Detect which cell encompasses the target text, then output its [X, Y] center coordinate. 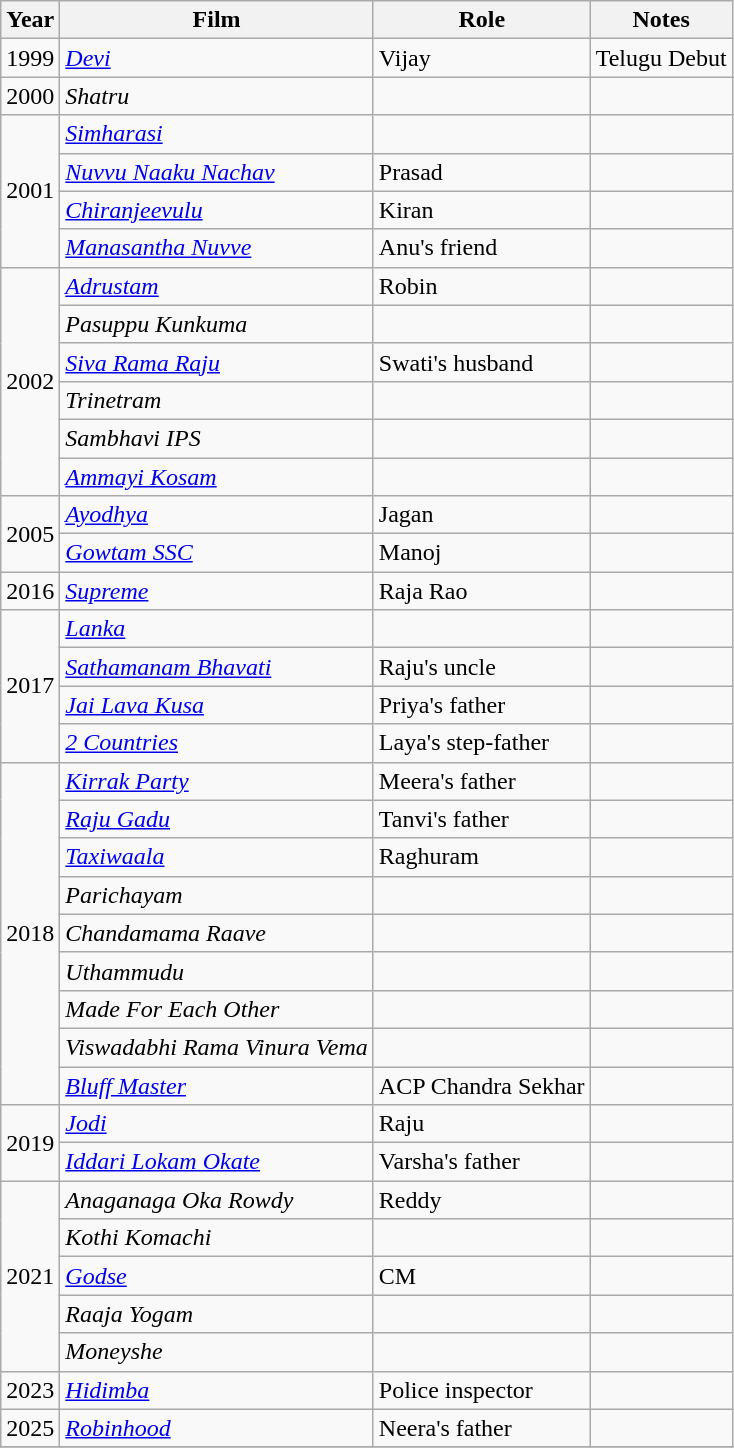
Uthammudu [217, 971]
2000 [30, 96]
2005 [30, 534]
Simharasi [217, 134]
Adrustam [217, 286]
Laya's step-father [482, 743]
Raaja Yogam [217, 1314]
Jai Lava Kusa [217, 705]
Telugu Debut [661, 58]
Siva Rama Raju [217, 362]
Hidimba [217, 1390]
2001 [30, 191]
Lanka [217, 629]
1999 [30, 58]
Ayodhya [217, 515]
Neera's father [482, 1428]
Gowtam SSC [217, 553]
Prasad [482, 172]
Taxiwaala [217, 857]
Shatru [217, 96]
Film [217, 20]
Swati's husband [482, 362]
Chiranjeevulu [217, 210]
Trinetram [217, 400]
Priya's father [482, 705]
Chandamama Raave [217, 933]
Robin [482, 286]
2018 [30, 934]
Ammayi Kosam [217, 477]
Raghuram [482, 857]
ACP Chandra Sekhar [482, 1085]
Raju Gadu [217, 819]
CM [482, 1276]
Kirrak Party [217, 781]
Godse [217, 1276]
Made For Each Other [217, 1009]
Raju's uncle [482, 667]
Jagan [482, 515]
2002 [30, 381]
Sathamanam Bhavati [217, 667]
Supreme [217, 591]
Reddy [482, 1200]
Parichayam [217, 895]
2019 [30, 1143]
Raju [482, 1124]
Iddari Lokam Okate [217, 1162]
Devi [217, 58]
Raja Rao [482, 591]
Role [482, 20]
Anu's friend [482, 248]
2023 [30, 1390]
2025 [30, 1428]
Anaganaga Oka Rowdy [217, 1200]
2 Countries [217, 743]
Notes [661, 20]
Tanvi's father [482, 819]
Sambhavi IPS [217, 438]
Pasuppu Kunkuma [217, 324]
Year [30, 20]
2017 [30, 686]
Meera's father [482, 781]
Nuvvu Naaku Nachav [217, 172]
Kothi Komachi [217, 1238]
Varsha's father [482, 1162]
Moneyshe [217, 1352]
Robinhood [217, 1428]
Manoj [482, 553]
Bluff Master [217, 1085]
Police inspector [482, 1390]
Vijay [482, 58]
Jodi [217, 1124]
Kiran [482, 210]
2016 [30, 591]
2021 [30, 1276]
Viswadabhi Rama Vinura Vema [217, 1047]
Manasantha Nuvve [217, 248]
